Provide the [X, Y] coordinate of the cell's center where the given text is located.  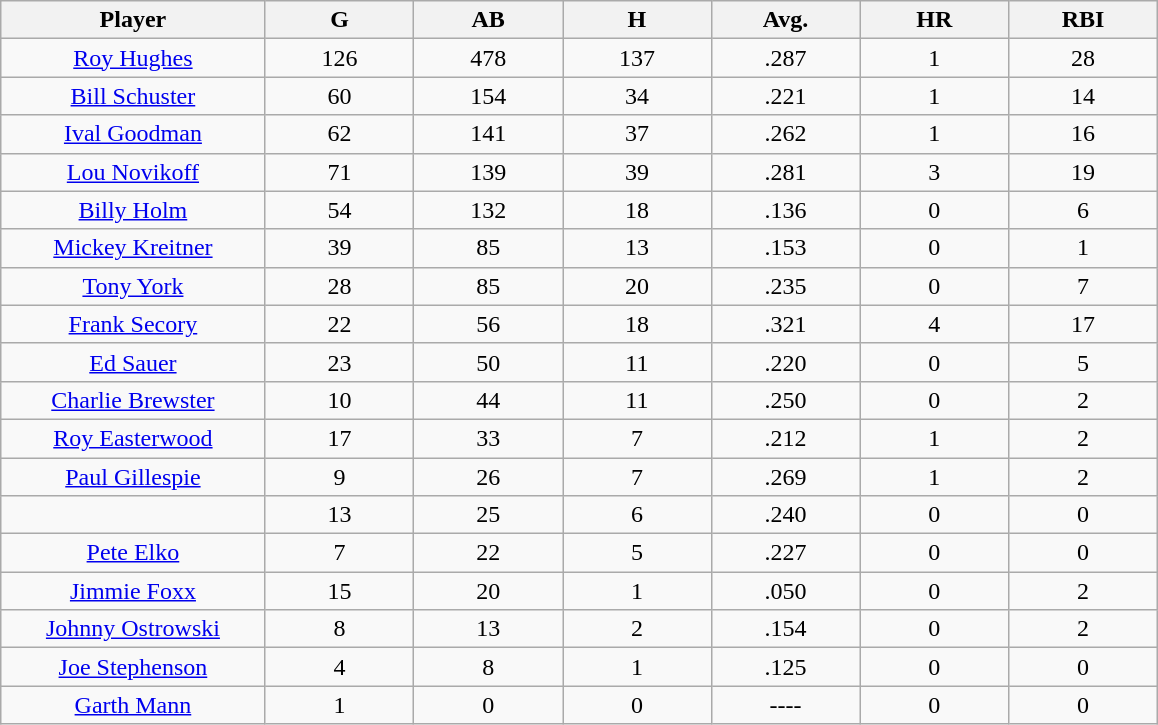
.220 [786, 362]
9 [340, 477]
25 [488, 515]
.250 [786, 400]
3 [934, 172]
Ival Goodman [133, 134]
50 [488, 362]
.212 [786, 438]
---- [786, 705]
.287 [786, 58]
126 [340, 58]
132 [488, 210]
10 [340, 400]
Charlie Brewster [133, 400]
Frank Secory [133, 324]
Roy Hughes [133, 58]
Pete Elko [133, 553]
.125 [786, 667]
Player [133, 20]
Johnny Ostrowski [133, 629]
34 [638, 96]
Garth Mann [133, 705]
.050 [786, 591]
Avg. [786, 20]
.281 [786, 172]
.221 [786, 96]
56 [488, 324]
G [340, 20]
Roy Easterwood [133, 438]
.269 [786, 477]
23 [340, 362]
HR [934, 20]
33 [488, 438]
16 [1084, 134]
62 [340, 134]
.262 [786, 134]
Ed Sauer [133, 362]
71 [340, 172]
139 [488, 172]
478 [488, 58]
Mickey Kreitner [133, 248]
.153 [786, 248]
60 [340, 96]
.235 [786, 286]
Jimmie Foxx [133, 591]
Bill Schuster [133, 96]
137 [638, 58]
37 [638, 134]
154 [488, 96]
.227 [786, 553]
15 [340, 591]
54 [340, 210]
19 [1084, 172]
26 [488, 477]
AB [488, 20]
.154 [786, 629]
RBI [1084, 20]
14 [1084, 96]
Tony York [133, 286]
H [638, 20]
Joe Stephenson [133, 667]
44 [488, 400]
.136 [786, 210]
Paul Gillespie [133, 477]
141 [488, 134]
Billy Holm [133, 210]
Lou Novikoff [133, 172]
.321 [786, 324]
.240 [786, 515]
